Return (X, Y) of the center of cell containing provided text 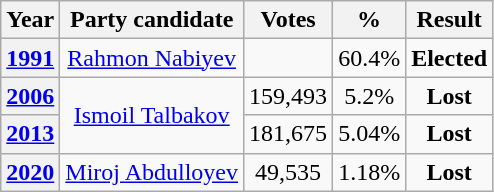
5.2% (370, 96)
5.04% (370, 134)
1991 (30, 58)
181,675 (288, 134)
Year (30, 20)
2013 (30, 134)
Miroj Abdulloyev (152, 172)
49,535 (288, 172)
Ismoil Talbakov (152, 115)
% (370, 20)
2020 (30, 172)
Elected (450, 58)
Party candidate (152, 20)
60.4% (370, 58)
159,493 (288, 96)
Rahmon Nabiyev (152, 58)
2006 (30, 96)
Votes (288, 20)
Result (450, 20)
1.18% (370, 172)
